Pinpoint the cell where the given text exists, returning its [x, y] midpoint coordinate. 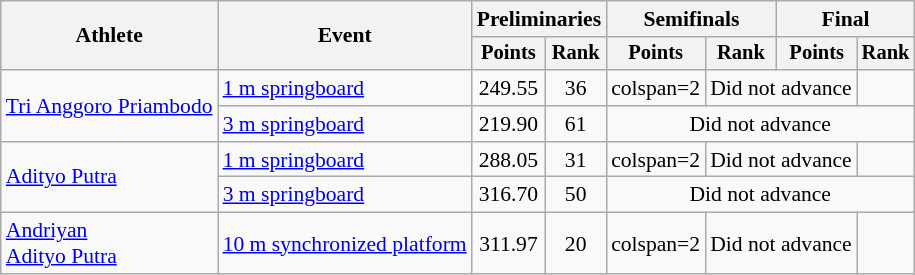
316.70 [509, 195]
AndriyanAdityo Putra [110, 244]
249.55 [509, 88]
50 [576, 195]
219.90 [509, 124]
Final [846, 19]
311.97 [509, 244]
Preliminaries [539, 19]
288.05 [509, 160]
36 [576, 88]
Semifinals [692, 19]
Event [345, 36]
Tri Anggoro Priambodo [110, 106]
31 [576, 160]
61 [576, 124]
Athlete [110, 36]
Adityo Putra [110, 178]
10 m synchronized platform [345, 244]
20 [576, 244]
